Search for the cell housing the specified text and yield its (x, y) center coordinate. 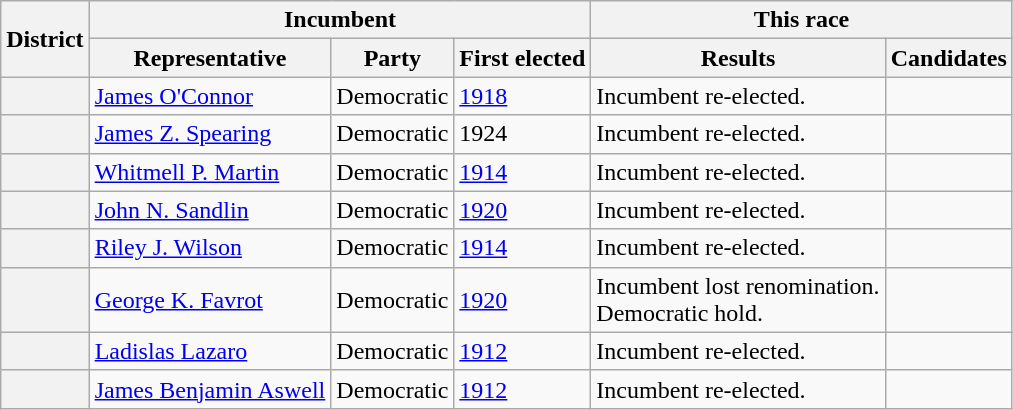
Candidates (948, 58)
1924 (522, 134)
James O'Connor (210, 96)
Whitmell P. Martin (210, 172)
This race (802, 20)
John N. Sandlin (210, 210)
1918 (522, 96)
George K. Favrot (210, 300)
Riley J. Wilson (210, 248)
Representative (210, 58)
First elected (522, 58)
District (45, 39)
James Benjamin Aswell (210, 389)
Incumbent lost renomination.Democratic hold. (738, 300)
James Z. Spearing (210, 134)
Results (738, 58)
Ladislas Lazaro (210, 351)
Party (392, 58)
Incumbent (340, 20)
